Detect which cell encompasses the target text, then output its [x, y] center coordinate. 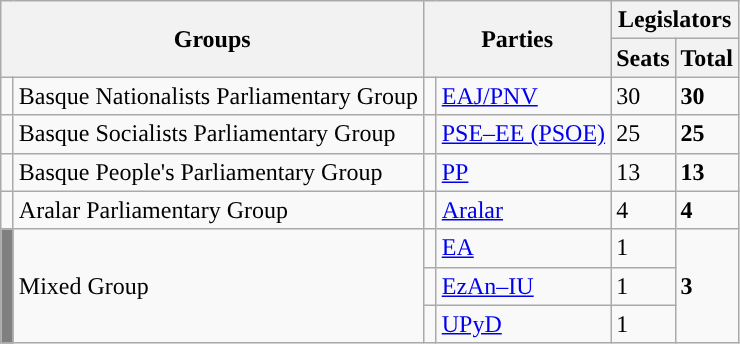
Basque People's Parliamentary Group [218, 172]
Parties [518, 39]
Groups [212, 39]
3 [707, 286]
UPyD [523, 324]
Total [707, 58]
PSE–EE (PSOE) [523, 134]
Legislators [675, 20]
Basque Nationalists Parliamentary Group [218, 96]
Aralar Parliamentary Group [218, 210]
Seats [643, 58]
PP [523, 172]
EA [523, 248]
Basque Socialists Parliamentary Group [218, 134]
Aralar [523, 210]
EzAn–IU [523, 286]
EAJ/PNV [523, 96]
Mixed Group [218, 286]
